Find where the given text appears and provide that cell's center as (X, Y) coordinate. 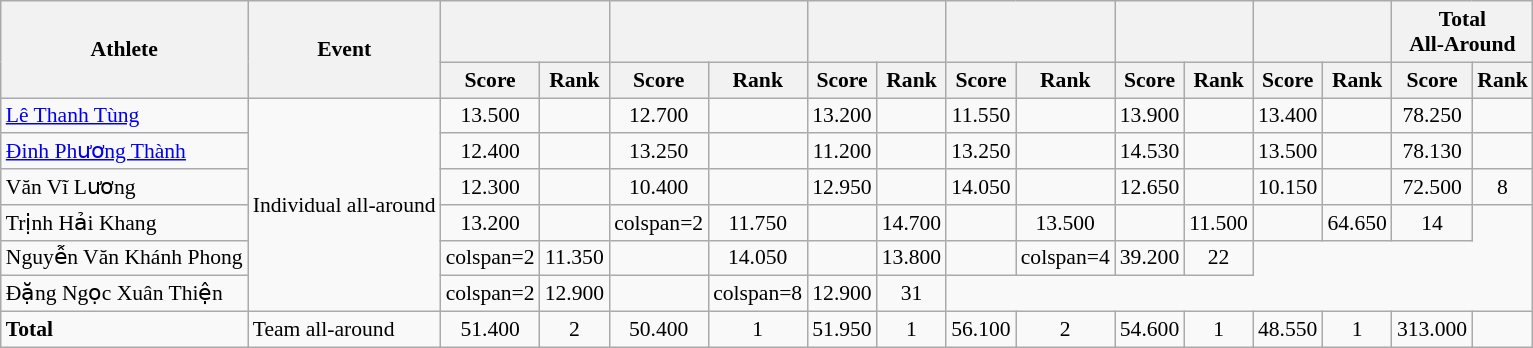
22 (1218, 258)
Athlete (124, 50)
13.900 (1150, 116)
Nguyễn Văn Khánh Phong (124, 258)
Lê Thanh Tùng (124, 116)
Văn Vĩ Lương (124, 187)
TotalAll-Around (1462, 32)
13.800 (912, 258)
8 (1502, 187)
12.400 (490, 152)
Đặng Ngọc Xuân Thiện (124, 294)
Total (124, 330)
Đinh Phương Thành (124, 152)
48.550 (1288, 330)
Team all-around (344, 330)
50.400 (658, 330)
72.500 (1432, 187)
10.400 (658, 187)
colspan=8 (758, 294)
31 (912, 294)
11.350 (574, 258)
11.200 (842, 152)
51.400 (490, 330)
51.950 (842, 330)
56.100 (980, 330)
13.400 (1288, 116)
39.200 (1150, 258)
54.600 (1150, 330)
64.650 (1356, 223)
12.950 (842, 187)
Event (344, 50)
12.650 (1150, 187)
14.700 (912, 223)
colspan=4 (1066, 258)
11.750 (758, 223)
78.250 (1432, 116)
78.130 (1432, 152)
14 (1432, 223)
10.150 (1288, 187)
12.300 (490, 187)
14.530 (1150, 152)
Individual all-around (344, 205)
11.500 (1218, 223)
12.700 (658, 116)
313.000 (1432, 330)
Trịnh Hải Khang (124, 223)
11.550 (980, 116)
